From the cell containing the given text, extract its center point as [X, Y] coordinate. 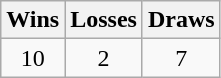
7 [181, 58]
10 [33, 58]
Wins [33, 20]
2 [104, 58]
Draws [181, 20]
Losses [104, 20]
